For the text-containing cell, return its midpoint in [X, Y] coordinate format. 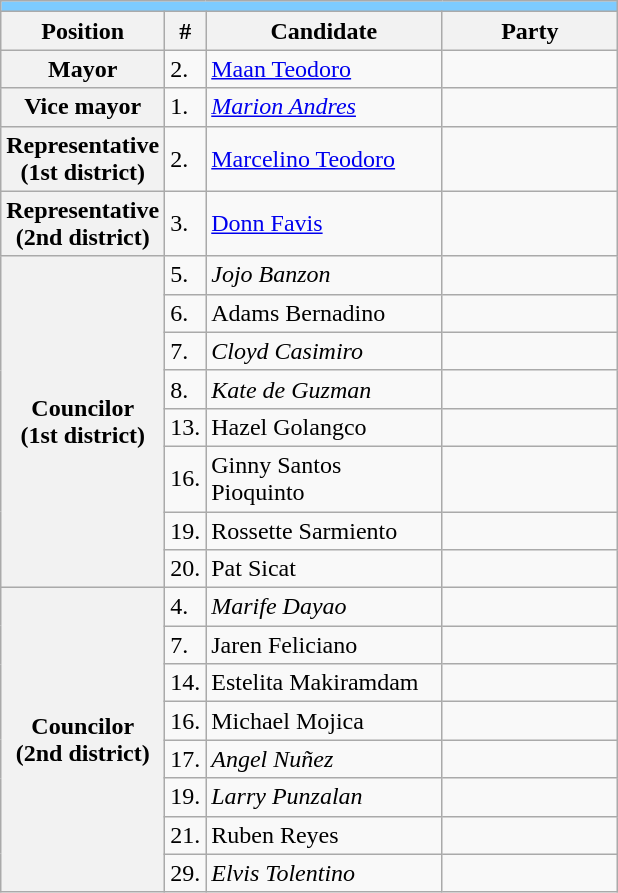
Elvis Tolentino [324, 873]
Jaren Feliciano [324, 645]
Michael Mojica [324, 721]
Marife Dayao [324, 607]
Larry Punzalan [324, 797]
Ginny Santos Pioquinto [324, 478]
14. [186, 683]
# [186, 31]
Councilor(2nd district) [83, 740]
Cloyd Casimiro [324, 351]
8. [186, 389]
21. [186, 835]
Jojo Banzon [324, 275]
Representative(1st district) [83, 158]
Estelita Makiramdam [324, 683]
Candidate [324, 31]
Marcelino Teodoro [324, 158]
Vice mayor [83, 107]
Rossette Sarmiento [324, 531]
Pat Sicat [324, 569]
Position [83, 31]
3. [186, 224]
4. [186, 607]
Angel Nuñez [324, 759]
20. [186, 569]
Donn Favis [324, 224]
Kate de Guzman [324, 389]
Adams Bernadino [324, 313]
1. [186, 107]
Ruben Reyes [324, 835]
6. [186, 313]
Marion Andres [324, 107]
17. [186, 759]
Hazel Golangco [324, 427]
Mayor [83, 69]
Maan Teodoro [324, 69]
13. [186, 427]
Councilor(1st district) [83, 422]
5. [186, 275]
Party [530, 31]
Representative(2nd district) [83, 224]
29. [186, 873]
